Capture the cell that displays the provided text and extract its [x, y] central coordinate. 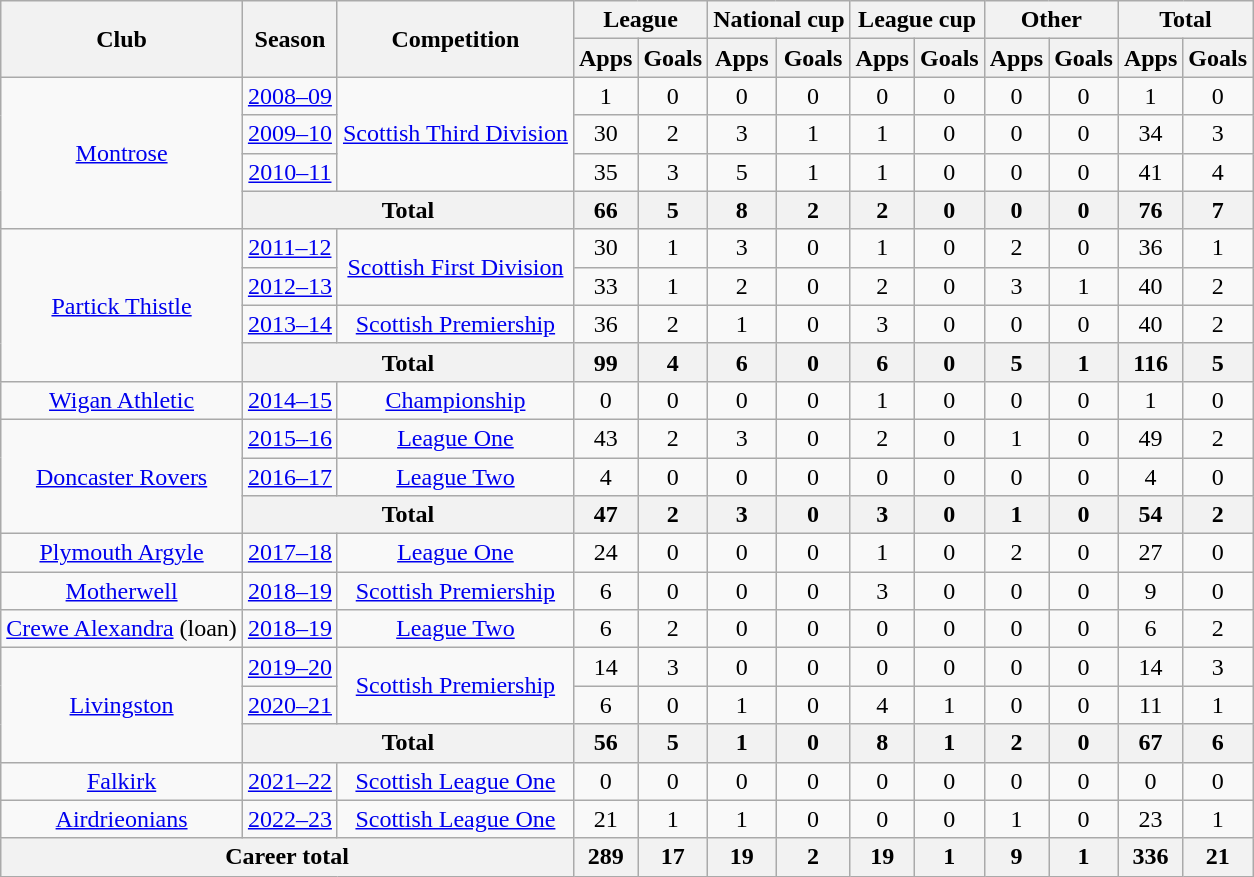
66 [605, 210]
336 [1150, 857]
41 [1150, 172]
2017–18 [290, 553]
116 [1150, 362]
Other [1051, 20]
67 [1150, 743]
Crewe Alexandra (loan) [122, 629]
Montrose [122, 153]
2021–22 [290, 781]
Competition [455, 39]
47 [605, 515]
Career total [288, 857]
24 [605, 553]
54 [1150, 515]
27 [1150, 553]
Club [122, 39]
2010–11 [290, 172]
34 [1150, 134]
Plymouth Argyle [122, 553]
2022–23 [290, 819]
76 [1150, 210]
Wigan Athletic [122, 400]
2014–15 [290, 400]
League [640, 20]
2013–14 [290, 324]
11 [1150, 705]
2011–12 [290, 248]
Partick Thistle [122, 305]
Doncaster Rovers [122, 476]
23 [1150, 819]
League cup [917, 20]
Scottish First Division [455, 267]
Livingston [122, 705]
Motherwell [122, 591]
49 [1150, 438]
2016–17 [290, 477]
2008–09 [290, 96]
99 [605, 362]
Airdrieonians [122, 819]
43 [605, 438]
35 [605, 172]
289 [605, 857]
National cup [779, 20]
2020–21 [290, 705]
2019–20 [290, 667]
7 [1218, 210]
Scottish Third Division [455, 134]
Championship [455, 400]
17 [673, 857]
Falkirk [122, 781]
33 [605, 286]
56 [605, 743]
2015–16 [290, 438]
Season [290, 39]
2012–13 [290, 286]
2009–10 [290, 134]
